From the cell containing the given text, extract its center point as [x, y] coordinate. 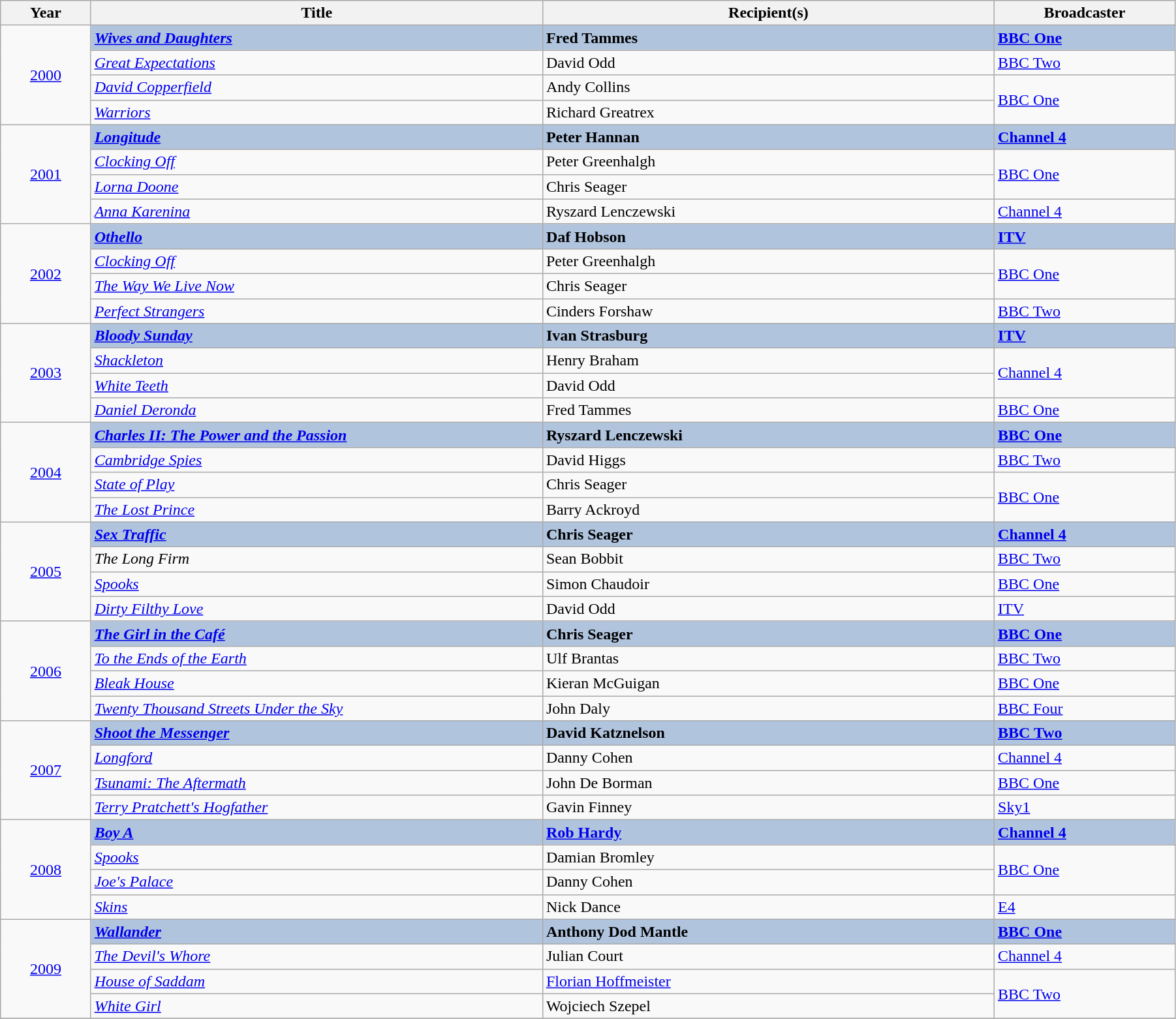
Florian Hoffmeister [768, 981]
Simon Chaudoir [768, 584]
Skins [317, 907]
Julian Court [768, 956]
Rob Hardy [768, 832]
Daniel Deronda [317, 410]
The Devil's Whore [317, 956]
To the Ends of the Earth [317, 658]
Kieran McGuigan [768, 683]
Warriors [317, 112]
2001 [46, 174]
E4 [1085, 907]
John De Borman [768, 783]
Ivan Strasburg [768, 336]
Recipient(s) [768, 13]
The Way We Live Now [317, 286]
Broadcaster [1085, 13]
Charles II: The Power and the Passion [317, 435]
House of Saddam [317, 981]
2000 [46, 75]
Ulf Brantas [768, 658]
2002 [46, 273]
Perfect Strangers [317, 311]
The Long Firm [317, 559]
David Copperfield [317, 87]
Lorna Doone [317, 187]
Anna Karenina [317, 211]
Boy A [317, 832]
Joe's Palace [317, 882]
Gavin Finney [768, 808]
The Lost Prince [317, 509]
Cinders Forshaw [768, 311]
Shackleton [317, 361]
Wojciech Szepel [768, 1006]
Great Expectations [317, 63]
Cambridge Spies [317, 460]
2006 [46, 671]
BBC Four [1085, 708]
Shoot the Messenger [317, 733]
Barry Ackroyd [768, 509]
Daf Hobson [768, 236]
David Higgs [768, 460]
The Girl in the Café [317, 633]
2008 [46, 870]
Sky1 [1085, 808]
Bleak House [317, 683]
Richard Greatrex [768, 112]
2005 [46, 571]
Dirty Filthy Love [317, 609]
Othello [317, 236]
Wallander [317, 932]
Twenty Thousand Streets Under the Sky [317, 708]
Nick Dance [768, 907]
Peter Hannan [768, 137]
Sex Traffic [317, 534]
Andy Collins [768, 87]
Year [46, 13]
Bloody Sunday [317, 336]
Longitude [317, 137]
Longford [317, 758]
2009 [46, 969]
2007 [46, 770]
David Katznelson [768, 733]
Title [317, 13]
Henry Braham [768, 361]
2003 [46, 373]
2004 [46, 472]
Anthony Dod Mantle [768, 932]
White Girl [317, 1006]
White Teeth [317, 386]
Sean Bobbit [768, 559]
Wives and Daughters [317, 38]
John Daly [768, 708]
Terry Pratchett's Hogfather [317, 808]
State of Play [317, 485]
Tsunami: The Aftermath [317, 783]
Damian Bromley [768, 857]
